Detect which cell encompasses the target text, then output its [X, Y] center coordinate. 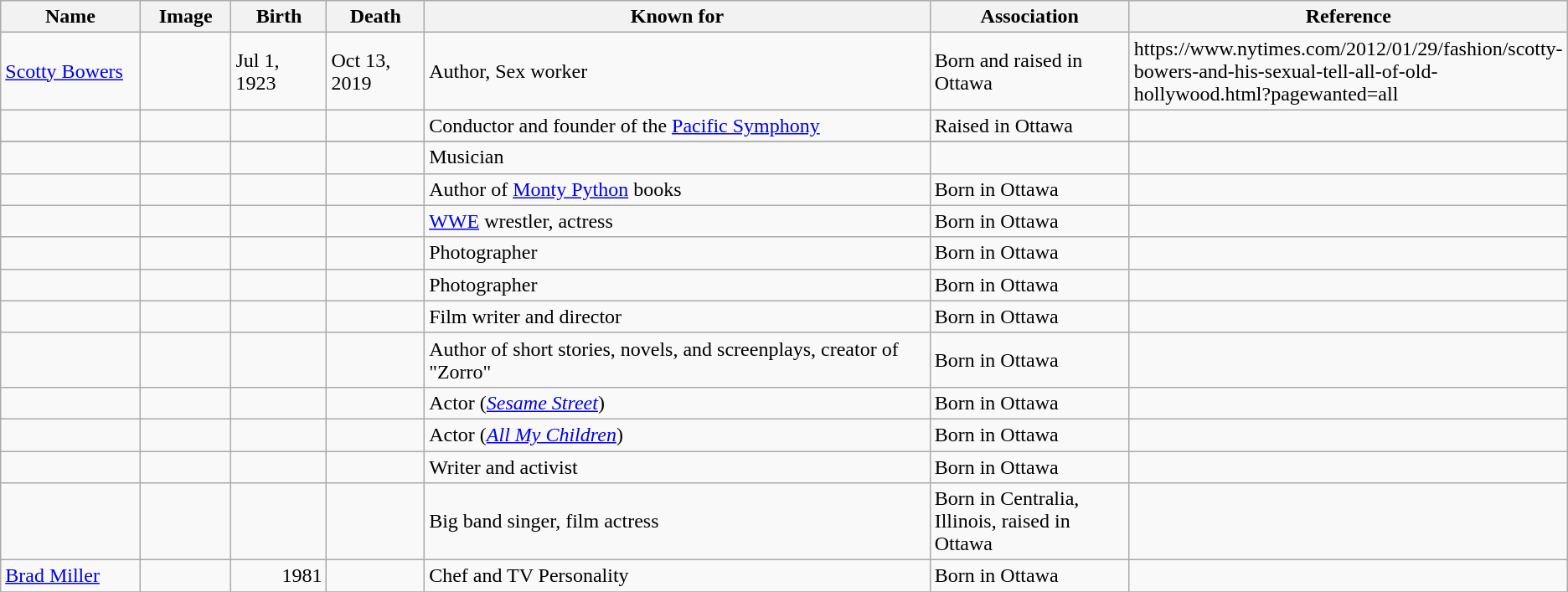
Actor (Sesame Street) [678, 403]
Conductor and founder of the Pacific Symphony [678, 126]
Born in Centralia, Illinois, raised in Ottawa [1029, 522]
Oct 13, 2019 [375, 71]
Film writer and director [678, 317]
Author of short stories, novels, and screenplays, creator of "Zorro" [678, 360]
Jul 1, 1923 [279, 71]
1981 [279, 576]
Death [375, 17]
Big band singer, film actress [678, 522]
Name [70, 17]
https://www.nytimes.com/2012/01/29/fashion/scotty-bowers-and-his-sexual-tell-all-of-old-hollywood.html?pagewanted=all [1349, 71]
Raised in Ottawa [1029, 126]
Writer and activist [678, 466]
Actor (All My Children) [678, 435]
Known for [678, 17]
Author of Monty Python books [678, 189]
Scotty Bowers [70, 71]
Born and raised in Ottawa [1029, 71]
Musician [678, 157]
WWE wrestler, actress [678, 221]
Chef and TV Personality [678, 576]
Image [186, 17]
Brad Miller [70, 576]
Author, Sex worker [678, 71]
Association [1029, 17]
Reference [1349, 17]
Birth [279, 17]
